Locate the cell with the specified text and output its (X, Y) center coordinate. 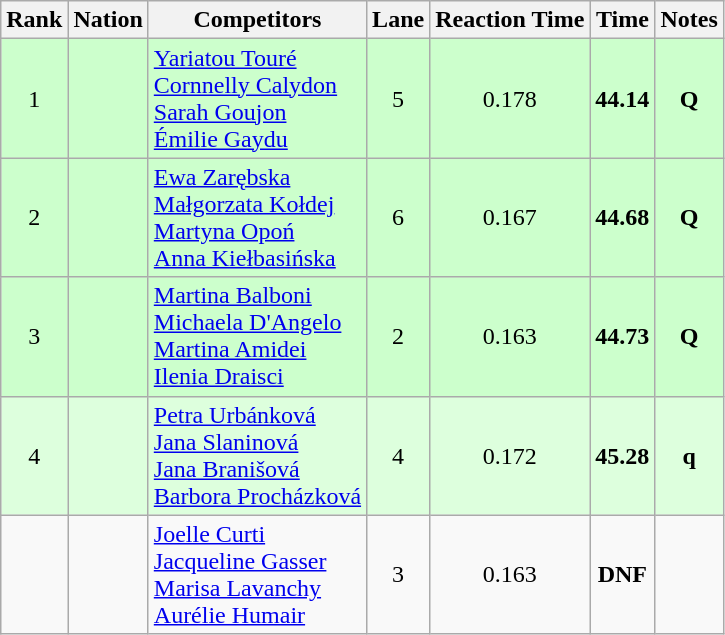
5 (398, 98)
DNF (622, 574)
Petra UrbánkováJana SlaninováJana BranišováBarbora Procházková (257, 456)
1 (34, 98)
Notes (689, 20)
44.68 (622, 218)
44.73 (622, 336)
Lane (398, 20)
Yariatou TouréCornnelly CalydonSarah GoujonÉmilie Gaydu (257, 98)
0.167 (510, 218)
6 (398, 218)
45.28 (622, 456)
Time (622, 20)
44.14 (622, 98)
Competitors (257, 20)
0.178 (510, 98)
q (689, 456)
Nation (108, 20)
Rank (34, 20)
Reaction Time (510, 20)
Martina BalboniMichaela D'AngeloMartina AmideiIlenia Draisci (257, 336)
0.172 (510, 456)
Ewa ZarębskaMałgorzata KołdejMartyna OpońAnna Kiełbasińska (257, 218)
Joelle CurtiJacqueline GasserMarisa LavanchyAurélie Humair (257, 574)
